Determine the (x, y) coordinate at the center of the cell enclosing the given text.  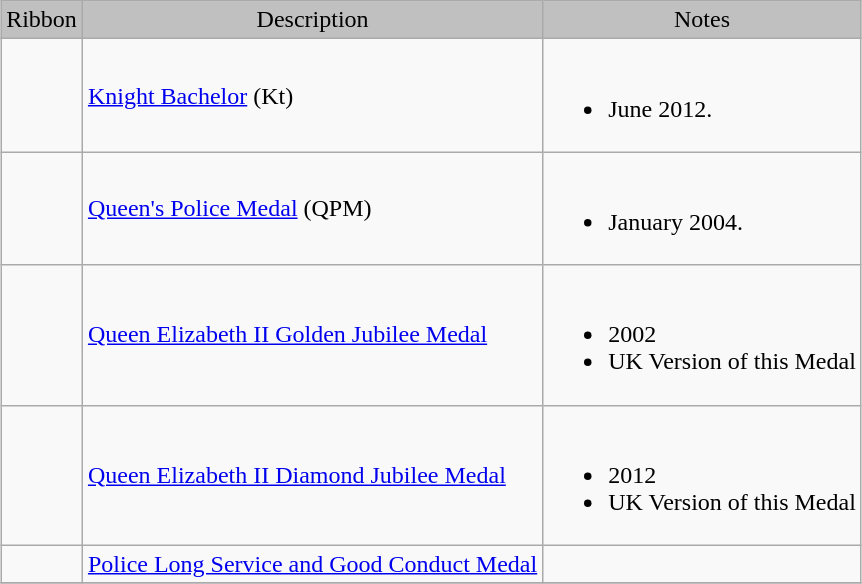
Queen Elizabeth II Golden Jubilee Medal (312, 335)
Ribbon (42, 20)
Queen's Police Medal (QPM) (312, 208)
Description (312, 20)
2002UK Version of this Medal (702, 335)
June 2012. (702, 96)
Notes (702, 20)
Police Long Service and Good Conduct Medal (312, 564)
2012UK Version of this Medal (702, 475)
Queen Elizabeth II Diamond Jubilee Medal (312, 475)
January 2004. (702, 208)
Knight Bachelor (Kt) (312, 96)
